For the text-containing cell, return its midpoint in (X, Y) coordinate format. 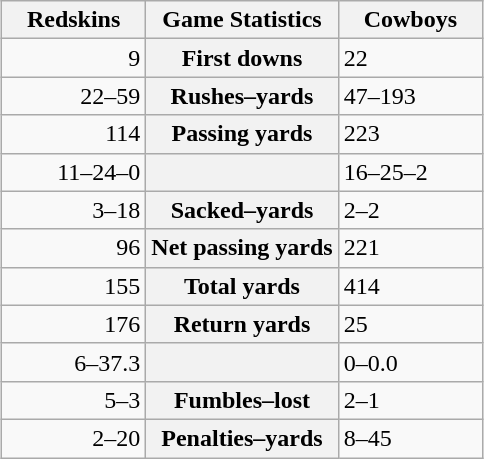
16–25–2 (410, 172)
9 (73, 58)
96 (73, 248)
Rushes–yards (242, 96)
47–193 (410, 96)
6–37.3 (73, 362)
155 (73, 286)
Sacked–yards (242, 210)
8–45 (410, 438)
Return yards (242, 324)
Cowboys (410, 20)
Game Statistics (242, 20)
Penalties–yards (242, 438)
Fumbles–lost (242, 400)
176 (73, 324)
2–1 (410, 400)
22–59 (73, 96)
Redskins (73, 20)
2–20 (73, 438)
2–2 (410, 210)
223 (410, 134)
Passing yards (242, 134)
414 (410, 286)
22 (410, 58)
3–18 (73, 210)
11–24–0 (73, 172)
25 (410, 324)
114 (73, 134)
First downs (242, 58)
0–0.0 (410, 362)
5–3 (73, 400)
Total yards (242, 286)
221 (410, 248)
Net passing yards (242, 248)
